Capture the cell that displays the provided text and extract its [X, Y] central coordinate. 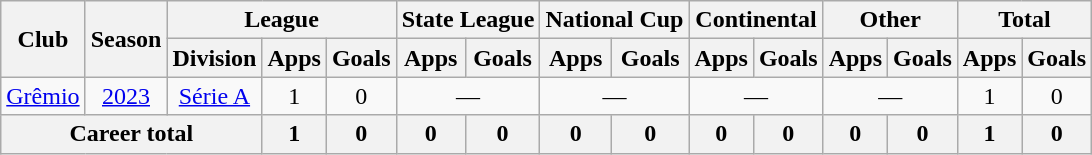
State League [468, 20]
2023 [126, 96]
Season [126, 39]
Continental [756, 20]
Série A [214, 96]
Total [1024, 20]
League [282, 20]
National Cup [614, 20]
Career total [132, 134]
Grêmio [43, 96]
Other [890, 20]
Division [214, 58]
Club [43, 39]
